Return the (X, Y) coordinate for the center point of the cell that contains the specified text.  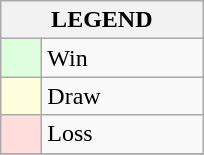
LEGEND (102, 20)
Loss (122, 134)
Draw (122, 96)
Win (122, 58)
